From the cell containing the given text, extract its center point as [X, Y] coordinate. 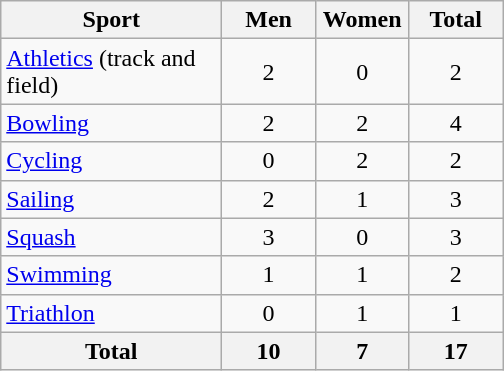
Sailing [112, 199]
10 [269, 351]
Squash [112, 237]
Cycling [112, 161]
7 [362, 351]
Men [269, 20]
17 [456, 351]
Bowling [112, 123]
Triathlon [112, 313]
4 [456, 123]
Women [362, 20]
Swimming [112, 275]
Athletics (track and field) [112, 72]
Sport [112, 20]
